Locate the cell with the specified text and output its [x, y] center coordinate. 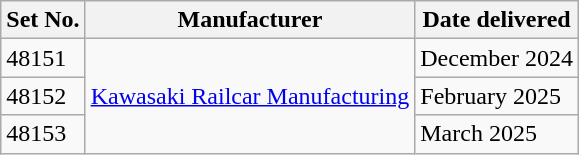
Date delivered [497, 20]
Kawasaki Railcar Manufacturing [250, 96]
February 2025 [497, 96]
Set No. [43, 20]
48153 [43, 134]
March 2025 [497, 134]
December 2024 [497, 58]
Manufacturer [250, 20]
48152 [43, 96]
48151 [43, 58]
